Search for the cell housing the specified text and yield its [x, y] center coordinate. 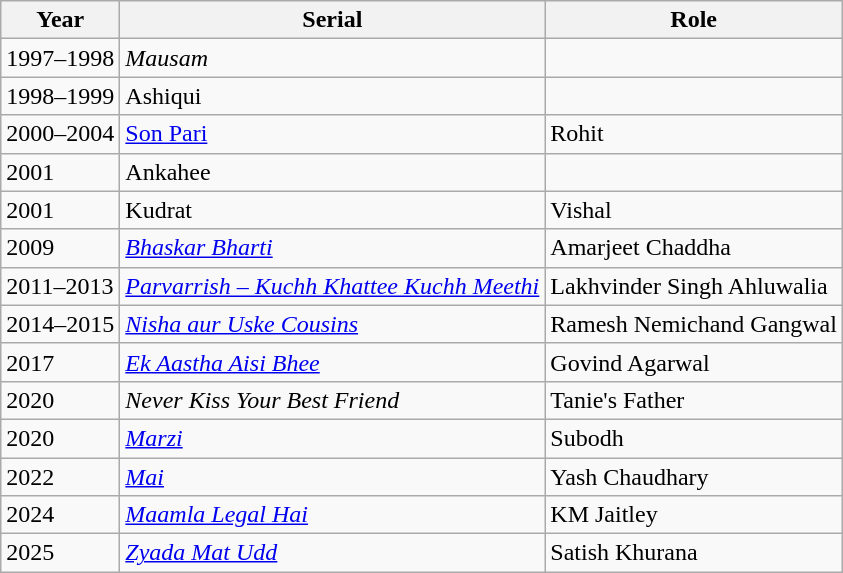
Tanie's Father [694, 400]
Marzi [332, 438]
Amarjeet Chaddha [694, 248]
Serial [332, 20]
Never Kiss Your Best Friend [332, 400]
Mausam [332, 58]
Mai [332, 477]
KM Jaitley [694, 515]
1997–1998 [60, 58]
2017 [60, 362]
Year [60, 20]
Subodh [694, 438]
Maamla Legal Hai [332, 515]
Govind Agarwal [694, 362]
Satish Khurana [694, 553]
Ankahee [332, 172]
2022 [60, 477]
Vishal [694, 210]
Bhaskar Bharti [332, 248]
Zyada Mat Udd [332, 553]
Ramesh Nemichand Gangwal [694, 324]
Nisha aur Uske Cousins [332, 324]
Lakhvinder Singh Ahluwalia [694, 286]
2009 [60, 248]
Role [694, 20]
Yash Chaudhary [694, 477]
Son Pari [332, 134]
Kudrat [332, 210]
Ashiqui [332, 96]
2011–2013 [60, 286]
1998–1999 [60, 96]
2000–2004 [60, 134]
Rohit [694, 134]
2014–2015 [60, 324]
2024 [60, 515]
Ek Aastha Aisi Bhee [332, 362]
Parvarrish – Kuchh Khattee Kuchh Meethi [332, 286]
2025 [60, 553]
